Capture the cell that displays the provided text and extract its [X, Y] central coordinate. 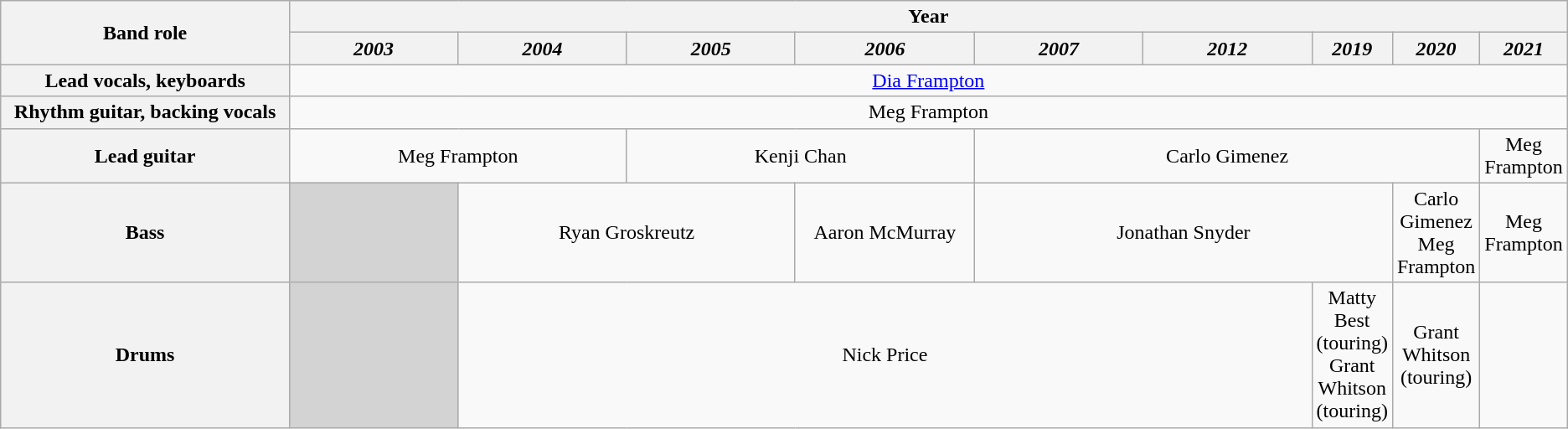
Year [928, 17]
Kenji Chan [801, 156]
Carlo GimenezMeg Frampton [1436, 233]
2003 [374, 49]
Dia Frampton [928, 80]
2019 [1352, 49]
Band role [146, 33]
Aaron McMurray [885, 233]
Grant Whitson (touring) [1436, 355]
Matty Best (touring)Grant Whitson (touring) [1352, 355]
2006 [885, 49]
Drums [146, 355]
Carlo Gimenez [1226, 156]
2020 [1436, 49]
2005 [710, 49]
2021 [1524, 49]
Nick Price [885, 355]
2007 [1059, 49]
Jonathan Snyder [1183, 233]
Rhythm guitar, backing vocals [146, 112]
2004 [543, 49]
Ryan Groskreutz [627, 233]
Bass [146, 233]
Lead guitar [146, 156]
Lead vocals, keyboards [146, 80]
2012 [1228, 49]
